Output the (x, y) coordinate of the center of the cell containing the given text.  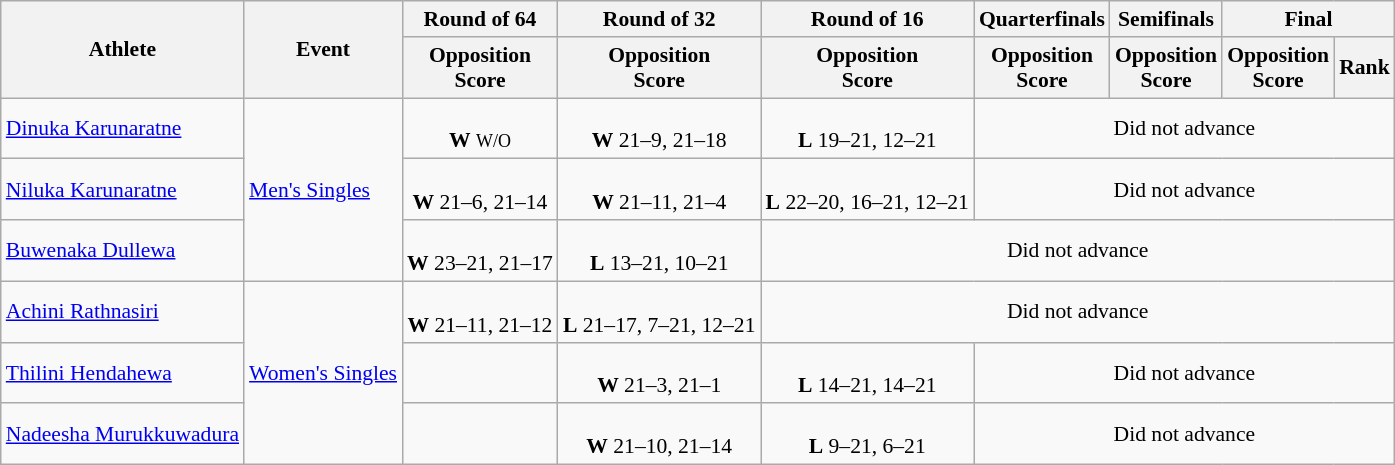
W 21–10, 21–14 (660, 434)
L 19–21, 12–21 (868, 128)
W W/O (480, 128)
Women's Singles (323, 372)
W 21–6, 21–14 (480, 190)
Buwenaka Dullewa (122, 250)
W 21–9, 21–18 (660, 128)
W 21–11, 21–12 (480, 312)
L 13–21, 10–21 (660, 250)
Round of 64 (480, 19)
Athlete (122, 50)
Dinuka Karunaratne (122, 128)
L 22–20, 16–21, 12–21 (868, 190)
Rank (1364, 68)
Thilini Hendahewa (122, 372)
Event (323, 50)
Achini Rathnasiri (122, 312)
W 21–3, 21–1 (660, 372)
Semifinals (1166, 19)
W 23–21, 21–17 (480, 250)
Niluka Karunaratne (122, 190)
Final (1308, 19)
Men's Singles (323, 190)
Round of 16 (868, 19)
Nadeesha Murukkuwadura (122, 434)
L 14–21, 14–21 (868, 372)
L 21–17, 7–21, 12–21 (660, 312)
L 9–21, 6–21 (868, 434)
W 21–11, 21–4 (660, 190)
Round of 32 (660, 19)
Quarterfinals (1042, 19)
